Identify which cell holds the provided text, then report its (x, y) central coordinate. 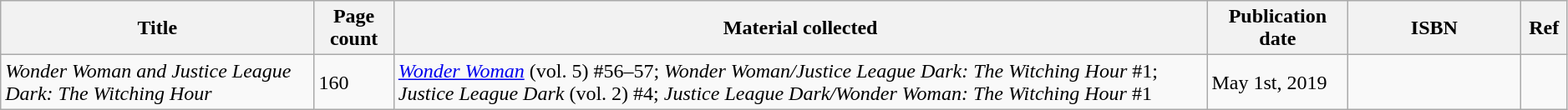
160 (354, 82)
ISBN (1434, 28)
Publication date (1278, 28)
Ref (1544, 28)
May 1st, 2019 (1278, 82)
Title (157, 28)
Material collected (800, 28)
Wonder Woman and Justice League Dark: The Witching Hour (157, 82)
Page count (354, 28)
